Identify which cell holds the provided text, then report its [X, Y] central coordinate. 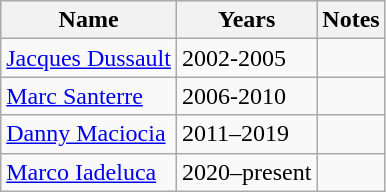
Marc Santerre [89, 96]
Notes [351, 20]
Name [89, 20]
2006-2010 [246, 96]
Jacques Dussault [89, 58]
Marco Iadeluca [89, 172]
2011–2019 [246, 134]
2020–present [246, 172]
2002-2005 [246, 58]
Danny Maciocia [89, 134]
Years [246, 20]
